Pinpoint the cell where the given text exists, returning its [X, Y] midpoint coordinate. 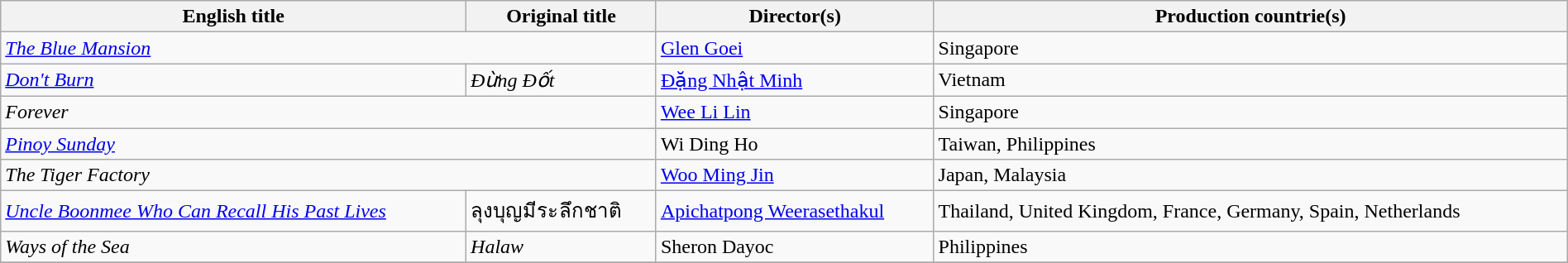
Đặng Nhật Minh [795, 80]
English title [233, 17]
Japan, Malaysia [1250, 175]
Vietnam [1250, 80]
Original title [562, 17]
Director(s) [795, 17]
Glen Goei [795, 48]
The Tiger Factory [329, 175]
Uncle Boonmee Who Can Recall His Past Lives [233, 212]
Sheron Dayoc [795, 246]
Apichatpong Weerasethakul [795, 212]
Philippines [1250, 246]
Wi Ding Ho [795, 143]
Thailand, United Kingdom, France, Germany, Spain, Netherlands [1250, 212]
Don't Burn [233, 80]
Forever [329, 112]
ลุงบุญมีระลึกชาติ [562, 212]
Wee Li Lin [795, 112]
Đừng Đốt [562, 80]
Taiwan, Philippines [1250, 143]
The Blue Mansion [329, 48]
Production countrie(s) [1250, 17]
Woo Ming Jin [795, 175]
Pinoy Sunday [329, 143]
Halaw [562, 246]
Ways of the Sea [233, 246]
